Find where the given text appears and provide that cell's center as (x, y) coordinate. 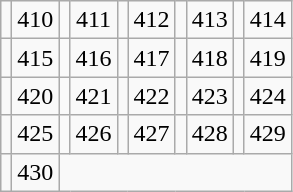
411 (94, 20)
413 (210, 20)
424 (268, 96)
412 (152, 20)
423 (210, 96)
430 (36, 172)
415 (36, 58)
416 (94, 58)
421 (94, 96)
428 (210, 134)
426 (94, 134)
422 (152, 96)
429 (268, 134)
425 (36, 134)
410 (36, 20)
427 (152, 134)
419 (268, 58)
417 (152, 58)
418 (210, 58)
420 (36, 96)
414 (268, 20)
